For the text-containing cell, return its midpoint in [x, y] coordinate format. 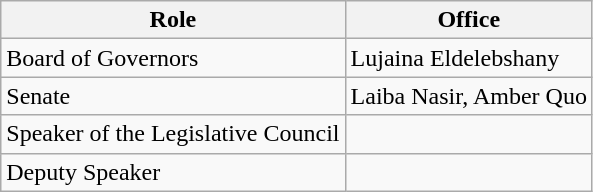
Senate [173, 96]
Deputy Speaker [173, 172]
Speaker of the Legislative Council [173, 134]
Board of Governors [173, 58]
Office [468, 20]
Laiba Nasir, Amber Quo [468, 96]
Role [173, 20]
Lujaina Eldelebshany [468, 58]
